Provide the [X, Y] coordinate of the cell's center where the given text is located.  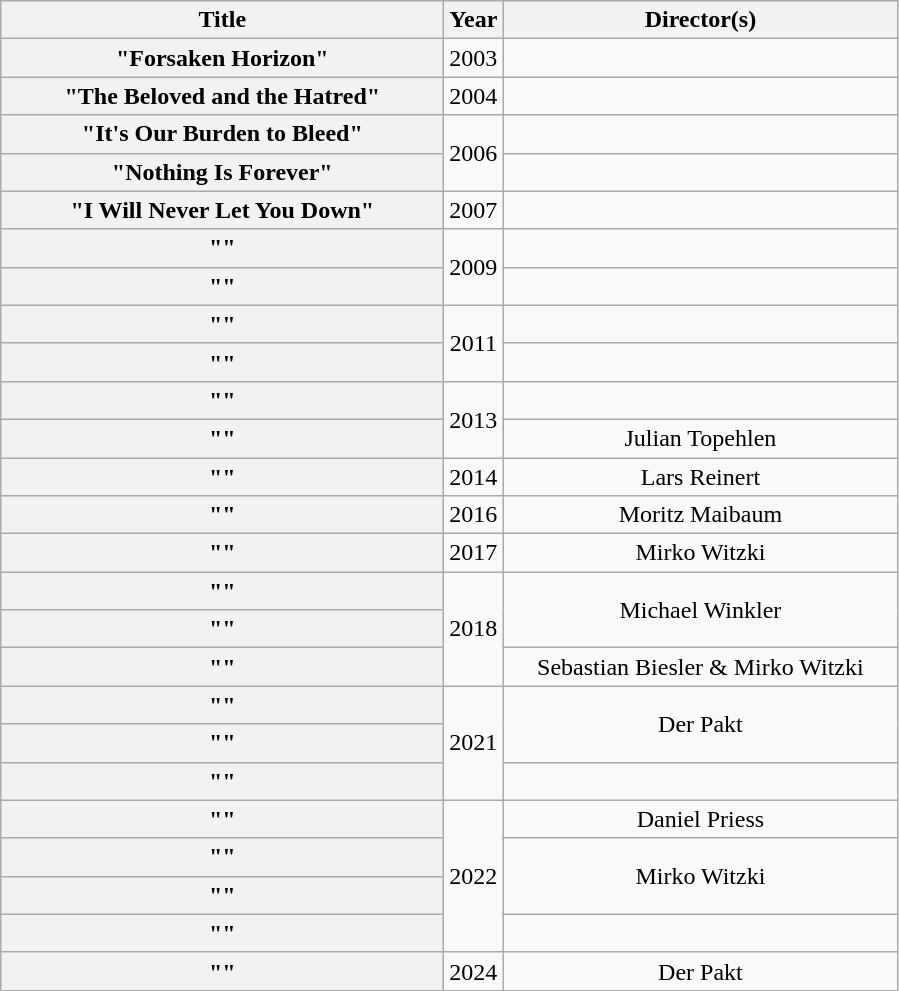
2003 [474, 58]
2024 [474, 971]
Daniel Priess [700, 819]
2014 [474, 477]
"The Beloved and the Hatred" [222, 96]
2007 [474, 210]
Lars Reinert [700, 477]
2011 [474, 343]
Director(s) [700, 20]
2006 [474, 153]
"Nothing Is Forever" [222, 172]
"Forsaken Horizon" [222, 58]
"It's Our Burden to Bleed" [222, 134]
2022 [474, 876]
2004 [474, 96]
Title [222, 20]
2017 [474, 553]
2018 [474, 629]
2013 [474, 419]
Michael Winkler [700, 610]
Julian Topehlen [700, 438]
Sebastian Biesler & Mirko Witzki [700, 667]
Moritz Maibaum [700, 515]
2021 [474, 743]
"I Will Never Let You Down" [222, 210]
Year [474, 20]
2009 [474, 267]
2016 [474, 515]
